Capture the cell that displays the provided text and extract its (x, y) central coordinate. 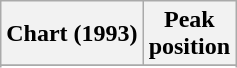
Peakposition (189, 34)
Chart (1993) (72, 34)
